Pinpoint the cell where the given text exists, returning its [X, Y] midpoint coordinate. 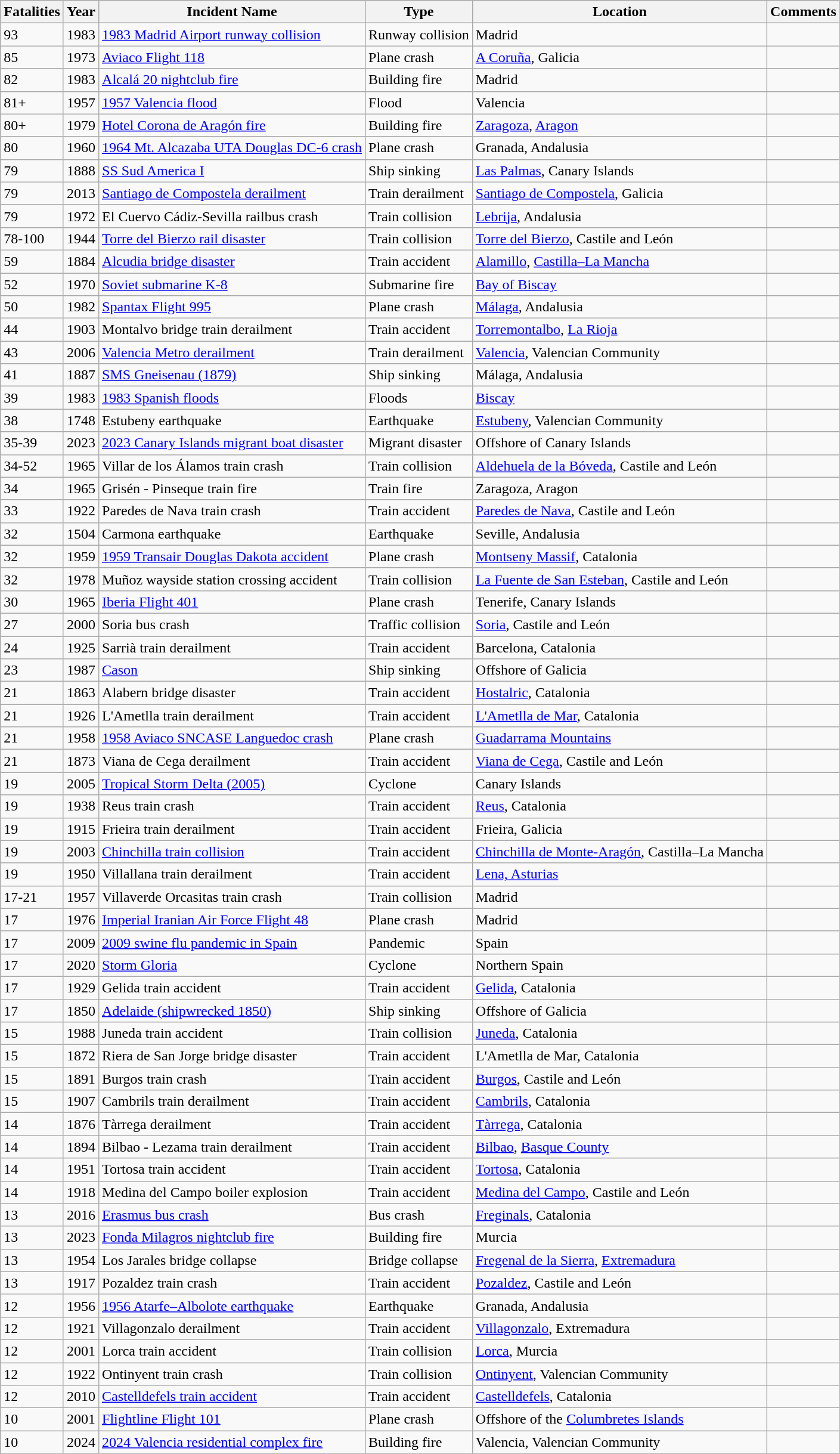
Offshore of Canary Islands [619, 443]
Tortosa train accident [233, 1170]
Burgos train crash [233, 1079]
1504 [81, 534]
Iberia Flight 401 [233, 602]
Alabern bridge disaster [233, 693]
Medina del Campo, Castile and León [619, 1192]
38 [32, 420]
34 [32, 488]
2009 swine flu pandemic in Spain [233, 942]
1972 [81, 216]
Reus train crash [233, 806]
35-39 [32, 443]
SMS Gneisenau (1879) [233, 375]
Villagonzalo derailment [233, 1328]
Hotel Corona de Aragón fire [233, 125]
Adelaide (shipwrecked 1850) [233, 1011]
Type [419, 12]
24 [32, 647]
A Coruña, Galicia [619, 57]
2013 [81, 193]
44 [32, 330]
Hostalric, Catalonia [619, 693]
Runway collision [419, 35]
Sarrià train derailment [233, 647]
1983 Madrid Airport runway collision [233, 35]
Santiago de Compostela derailment [233, 193]
2016 [81, 1215]
Chinchilla train collision [233, 852]
Traffic collision [419, 624]
Carmona earthquake [233, 534]
1894 [81, 1147]
Montalvo bridge train derailment [233, 330]
Aldehuela de la Bóveda, Castile and León [619, 466]
SS Sud America I [233, 171]
Ontinyent, Valencian Community [619, 1373]
Murcia [619, 1238]
2000 [81, 624]
50 [32, 307]
Santiago de Compostela, Galicia [619, 193]
L'Ametlla train derailment [233, 716]
2003 [81, 852]
1959 [81, 556]
Cambrils train derailment [233, 1102]
Flightline Flight 101 [233, 1419]
Medina del Campo boiler explosion [233, 1192]
59 [32, 261]
1925 [81, 647]
Lebrija, Andalusia [619, 216]
1979 [81, 125]
Tropical Storm Delta (2005) [233, 784]
Chinchilla de Monte-Aragón, Castilla–La Mancha [619, 852]
Lorca train accident [233, 1351]
80+ [32, 125]
43 [32, 352]
Tortosa, Catalonia [619, 1170]
Lorca, Murcia [619, 1351]
1957 Valencia flood [233, 103]
1915 [81, 829]
Valencia [619, 103]
Torre del Bierzo rail disaster [233, 239]
Villagonzalo, Extremadura [619, 1328]
17-21 [32, 897]
Soria, Castile and León [619, 624]
Cambrils, Catalonia [619, 1102]
Fonda Milagros nightclub fire [233, 1238]
1938 [81, 806]
1960 [81, 148]
Fatalities [32, 12]
52 [32, 284]
2005 [81, 784]
Estubeny, Valencian Community [619, 420]
Incident Name [233, 12]
1956 [81, 1305]
2010 [81, 1397]
Spain [619, 942]
1956 Atarfe–Albolote earthquake [233, 1305]
Aviaco Flight 118 [233, 57]
1873 [81, 761]
Migrant disaster [419, 443]
23 [32, 670]
Juneda train accident [233, 1034]
1970 [81, 284]
1748 [81, 420]
Villallana train derailment [233, 874]
Paredes de Nava train crash [233, 511]
Castelldefels train accident [233, 1397]
1978 [81, 579]
Pozaldez train crash [233, 1283]
Torre del Bierzo, Castile and León [619, 239]
Storm Gloria [233, 965]
1903 [81, 330]
Tàrrega, Catalonia [619, 1124]
1983 Spanish floods [233, 398]
1926 [81, 716]
1976 [81, 920]
Spantax Flight 995 [233, 307]
Imperial Iranian Air Force Flight 48 [233, 920]
Freginals, Catalonia [619, 1215]
27 [32, 624]
Biscay [619, 398]
Flood [419, 103]
1918 [81, 1192]
Cason [233, 670]
Villar de los Álamos train crash [233, 466]
Alcudia bridge disaster [233, 261]
Viana de Cega, Castile and León [619, 761]
1863 [81, 693]
Tenerife, Canary Islands [619, 602]
1988 [81, 1034]
Northern Spain [619, 965]
41 [32, 375]
Muñoz wayside station crossing accident [233, 579]
Alcalá 20 nightclub fire [233, 80]
1944 [81, 239]
Bridge collapse [419, 1260]
1950 [81, 874]
1850 [81, 1011]
Valencia Metro derailment [233, 352]
1917 [81, 1283]
Floods [419, 398]
Los Jarales bridge collapse [233, 1260]
2024 [81, 1442]
93 [32, 35]
Barcelona, Catalonia [619, 647]
1872 [81, 1056]
Viana de Cega derailment [233, 761]
Bus crash [419, 1215]
El Cuervo Cádiz-Sevilla railbus crash [233, 216]
Fregenal de la Sierra, Extremadura [619, 1260]
Train fire [419, 488]
Estubeny earthquake [233, 420]
80 [32, 148]
1887 [81, 375]
2020 [81, 965]
Canary Islands [619, 784]
1954 [81, 1260]
1876 [81, 1124]
1973 [81, 57]
Las Palmas, Canary Islands [619, 171]
Year [81, 12]
Torremontalbo, La Rioja [619, 330]
1888 [81, 171]
Gelida, Catalonia [619, 988]
Guadarrama Mountains [619, 738]
Tàrrega derailment [233, 1124]
1958 Aviaco SNCASE Languedoc crash [233, 738]
34-52 [32, 466]
La Fuente de San Esteban, Castile and León [619, 579]
Bilbao, Basque County [619, 1147]
Ontinyent train crash [233, 1373]
Location [619, 12]
1951 [81, 1170]
Soria bus crash [233, 624]
Submarine fire [419, 284]
1982 [81, 307]
1891 [81, 1079]
39 [32, 398]
Paredes de Nava, Castile and León [619, 511]
Gelida train accident [233, 988]
82 [32, 80]
Reus, Catalonia [619, 806]
2024 Valencia residential complex fire [233, 1442]
81+ [32, 103]
33 [32, 511]
Seville, Andalusia [619, 534]
Pozaldez, Castile and León [619, 1283]
2023 Canary Islands migrant boat disaster [233, 443]
Montseny Massif, Catalonia [619, 556]
1921 [81, 1328]
1907 [81, 1102]
Grisén - Pinseque train fire [233, 488]
Juneda, Catalonia [619, 1034]
Offshore of the Columbretes Islands [619, 1419]
Alamillo, Castilla–La Mancha [619, 261]
Castelldefels, Catalonia [619, 1397]
Bilbao - Lezama train derailment [233, 1147]
Pandemic [419, 942]
2006 [81, 352]
1964 Mt. Alcazaba UTA Douglas DC-6 crash [233, 148]
85 [32, 57]
Riera de San Jorge bridge disaster [233, 1056]
1987 [81, 670]
Burgos, Castile and León [619, 1079]
30 [32, 602]
Frieira, Galicia [619, 829]
Comments [804, 12]
2009 [81, 942]
Lena, Asturias [619, 874]
Erasmus bus crash [233, 1215]
1884 [81, 261]
Soviet submarine K-8 [233, 284]
Villaverde Orcasitas train crash [233, 897]
1929 [81, 988]
Bay of Biscay [619, 284]
1959 Transair Douglas Dakota accident [233, 556]
1958 [81, 738]
78-100 [32, 239]
Frieira train derailment [233, 829]
